Determine the [X, Y] coordinate at the center of the cell enclosing the given text.  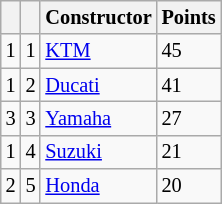
Honda [98, 186]
20 [189, 186]
KTM [98, 51]
21 [189, 152]
Points [189, 17]
Ducati [98, 85]
41 [189, 85]
27 [189, 118]
Constructor [98, 17]
4 [31, 152]
Suzuki [98, 152]
Yamaha [98, 118]
45 [189, 51]
5 [31, 186]
